Identify which cell holds the provided text, then report its (x, y) central coordinate. 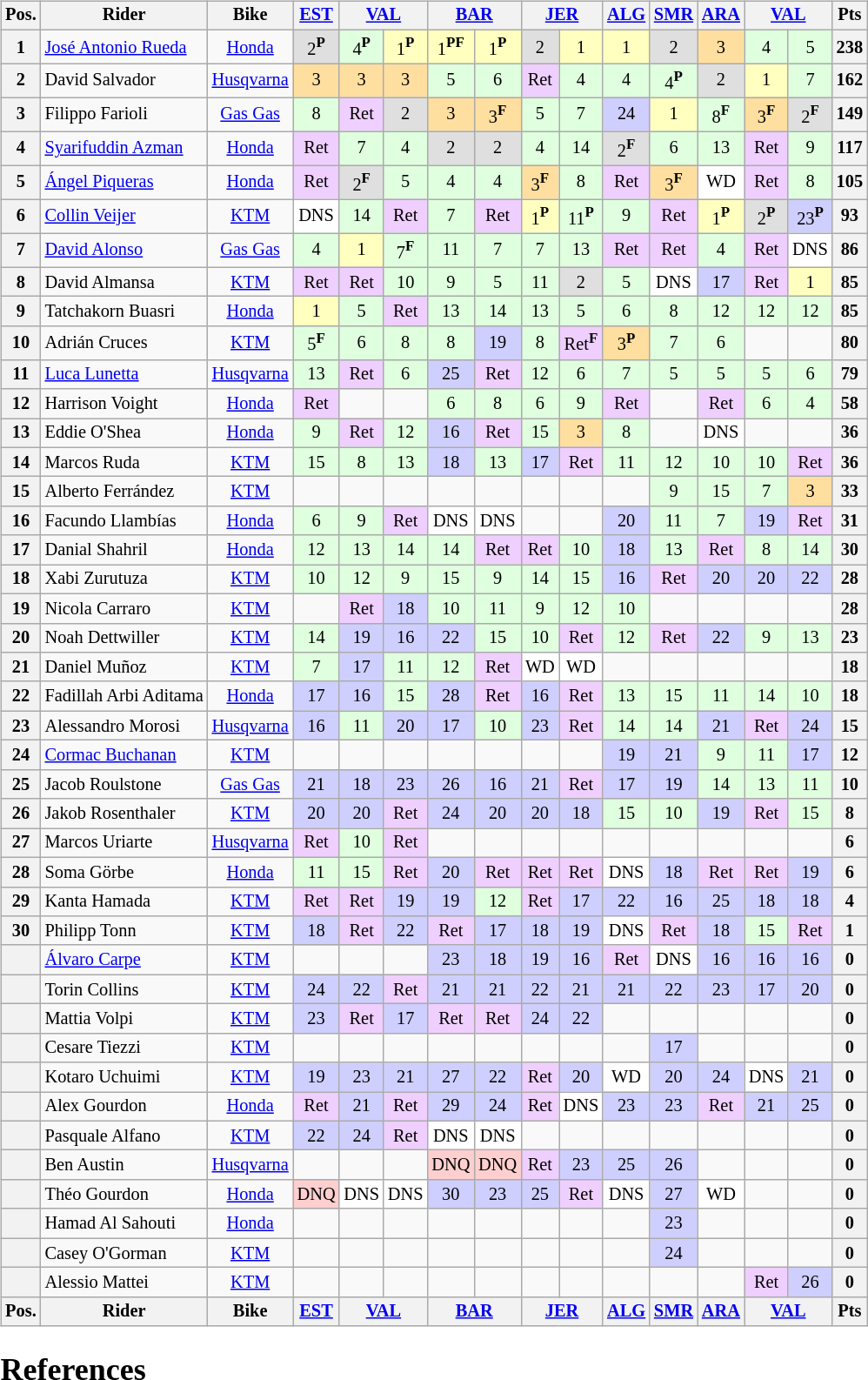
23P (810, 216)
Noah Dettwiller (124, 638)
Alessandro Morosi (124, 726)
Filippo Farioli (124, 115)
Casey O'Gorman (124, 1253)
Danial Shahril (124, 550)
58 (850, 404)
5F (317, 343)
149 (850, 115)
80 (850, 343)
79 (850, 374)
8F (721, 115)
Adrián Cruces (124, 343)
Alessio Mattei (124, 1283)
Luca Lunetta (124, 374)
162 (850, 80)
31 (850, 521)
105 (850, 183)
Xabi Zurutuza (124, 579)
RetF (581, 343)
Nicola Carraro (124, 608)
Alex Gourdon (124, 1107)
Pasquale Alfano (124, 1135)
Hamad Al Sahouti (124, 1223)
Jakob Rosenthaler (124, 814)
Torin Collins (124, 989)
1PF (451, 47)
93 (850, 216)
Mattia Volpi (124, 1019)
Ben Austin (124, 1165)
Álvaro Carpe (124, 960)
Philipp Tonn (124, 931)
David Salvador (124, 80)
Tatchakorn Buasri (124, 312)
Alberto Ferrández (124, 492)
Kotaro Uchuimi (124, 1077)
Théo Gourdon (124, 1195)
117 (850, 148)
Ángel Piqueras (124, 183)
Soma Görbe (124, 872)
11P (581, 216)
33 (850, 492)
David Almansa (124, 282)
Collin Veijer (124, 216)
Cormac Buchanan (124, 755)
Facundo Llambías (124, 521)
Harrison Voight (124, 404)
Daniel Muñoz (124, 667)
238 (850, 47)
Syarifuddin Azman (124, 148)
David Alonso (124, 251)
Cesare Tiezzi (124, 1048)
3P (626, 343)
Kanta Hamada (124, 901)
7F (405, 251)
Fadillah Arbi Aditama (124, 696)
José Antonio Rueda (124, 47)
Marcos Ruda (124, 462)
Jacob Roulstone (124, 784)
Marcos Uriarte (124, 843)
86 (850, 251)
Eddie O'Shea (124, 433)
